Detect which cell encompasses the target text, then output its [x, y] center coordinate. 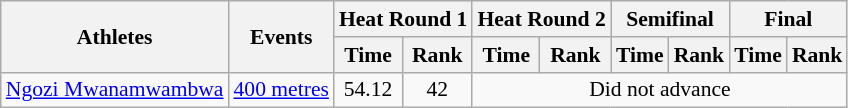
54.12 [368, 90]
Ngozi Mwanamwambwa [115, 90]
42 [437, 90]
Final [788, 19]
Athletes [115, 36]
Heat Round 2 [541, 19]
Events [280, 36]
Heat Round 1 [403, 19]
Did not advance [660, 90]
Semifinal [670, 19]
400 metres [280, 90]
